From the cell containing the given text, extract its center point as (X, Y) coordinate. 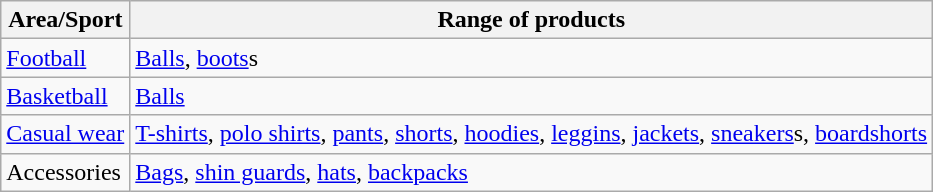
Casual wear (66, 134)
Basketball (66, 96)
Balls, bootss (532, 58)
Bags, shin guards, hats, backpacks (532, 172)
Range of products (532, 20)
Balls (532, 96)
T-shirts, polo shirts, pants, shorts, hoodies, leggins, jackets, sneakerss, boardshorts (532, 134)
Football (66, 58)
Area/Sport (66, 20)
Accessories (66, 172)
